Detect which cell encompasses the target text, then output its [x, y] center coordinate. 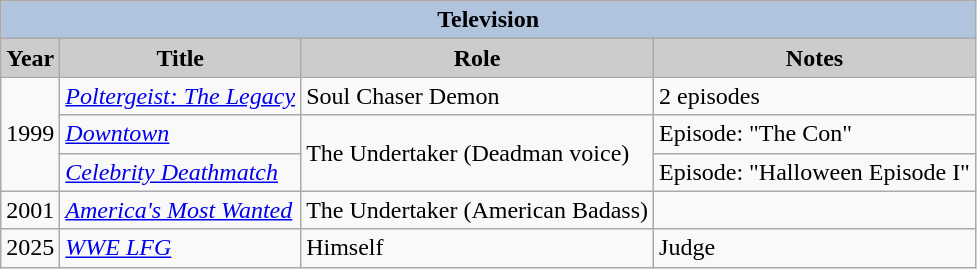
Title [180, 58]
2 episodes [815, 96]
The Undertaker (Deadman voice) [478, 153]
The Undertaker (American Badass) [478, 210]
Role [478, 58]
Television [488, 20]
Year [30, 58]
Poltergeist: The Legacy [180, 96]
Episode: "The Con" [815, 134]
America's Most Wanted [180, 210]
2001 [30, 210]
Judge [815, 248]
WWE LFG [180, 248]
Himself [478, 248]
Celebrity Deathmatch [180, 172]
1999 [30, 134]
2025 [30, 248]
Downtown [180, 134]
Episode: "Halloween Episode I" [815, 172]
Notes [815, 58]
Soul Chaser Demon [478, 96]
